From the cell containing the given text, extract its center point as (X, Y) coordinate. 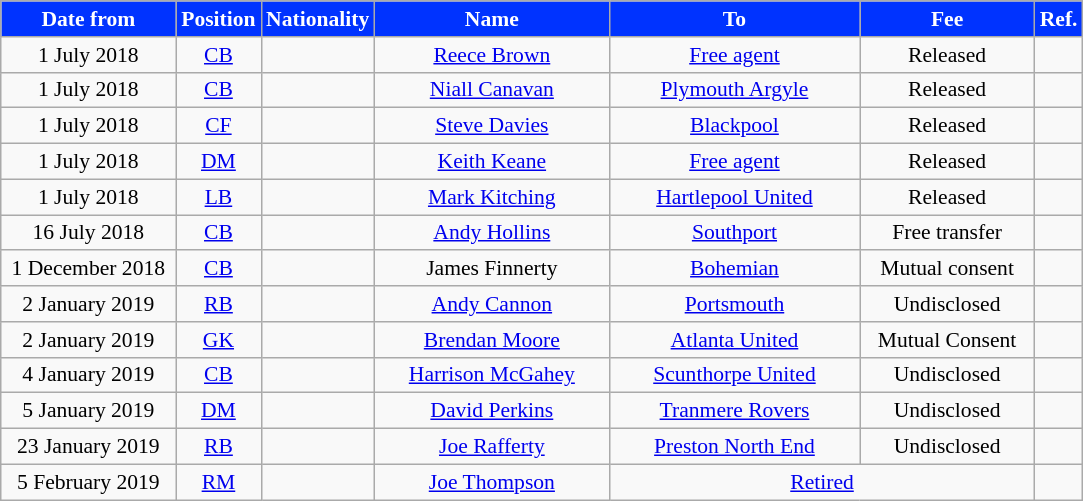
Keith Keane (492, 162)
LB (218, 197)
Bohemian (734, 269)
Plymouth Argyle (734, 90)
Name (492, 19)
Reece Brown (492, 55)
Niall Canavan (492, 90)
Andy Hollins (492, 233)
Atlanta United (734, 340)
1 December 2018 (88, 269)
Retired (822, 482)
To (734, 19)
23 January 2019 (88, 447)
Joe Rafferty (492, 447)
RM (218, 482)
16 July 2018 (88, 233)
Nationality (318, 19)
Southport (734, 233)
5 February 2019 (88, 482)
Joe Thompson (492, 482)
Tranmere Rovers (734, 411)
Andy Cannon (492, 304)
Scunthorpe United (734, 375)
Free transfer (948, 233)
Date from (88, 19)
Position (218, 19)
4 January 2019 (88, 375)
Mark Kitching (492, 197)
Harrison McGahey (492, 375)
Blackpool (734, 126)
Brendan Moore (492, 340)
Mutual consent (948, 269)
Ref. (1059, 19)
Fee (948, 19)
Preston North End (734, 447)
Portsmouth (734, 304)
Steve Davies (492, 126)
James Finnerty (492, 269)
CF (218, 126)
GK (218, 340)
5 January 2019 (88, 411)
Hartlepool United (734, 197)
David Perkins (492, 411)
Mutual Consent (948, 340)
